Output the (X, Y) coordinate of the center of the cell containing the given text.  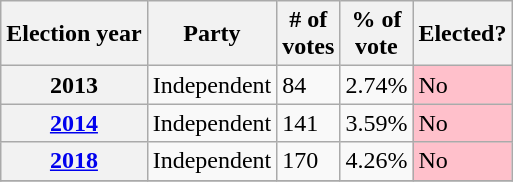
% ofvote (376, 34)
2013 (74, 85)
3.59% (376, 123)
4.26% (376, 161)
# ofvotes (308, 34)
Party (212, 34)
170 (308, 161)
2014 (74, 123)
141 (308, 123)
Election year (74, 34)
84 (308, 85)
Elected? (462, 34)
2018 (74, 161)
2.74% (376, 85)
